For the text-containing cell, return its midpoint in [X, Y] coordinate format. 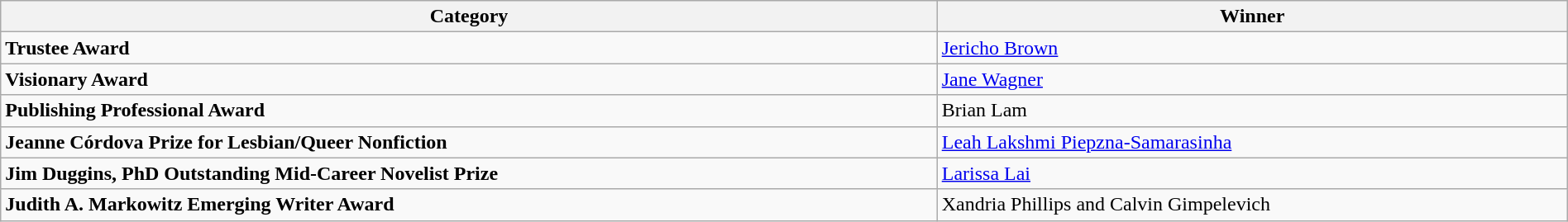
Xandria Phillips and Calvin Gimpelevich [1252, 205]
Visionary Award [469, 79]
Jeanne Córdova Prize for Lesbian/Queer Nonfiction [469, 142]
Judith A. Markowitz Emerging Writer Award [469, 205]
Publishing Professional Award [469, 111]
Winner [1252, 17]
Jane Wagner [1252, 79]
Larissa Lai [1252, 173]
Jericho Brown [1252, 48]
Category [469, 17]
Trustee Award [469, 48]
Brian Lam [1252, 111]
Leah Lakshmi Piepzna-Samarasinha [1252, 142]
Jim Duggins, PhD Outstanding Mid-Career Novelist Prize [469, 173]
